Detect which cell encompasses the target text, then output its (x, y) center coordinate. 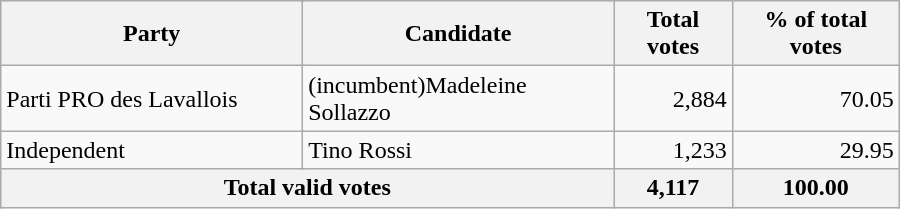
Independent (152, 150)
Party (152, 34)
% of total votes (816, 34)
Tino Rossi (458, 150)
(incumbent)Madeleine Sollazzo (458, 98)
Total votes (674, 34)
29.95 (816, 150)
Candidate (458, 34)
100.00 (816, 188)
2,884 (674, 98)
Total valid votes (308, 188)
Parti PRO des Lavallois (152, 98)
70.05 (816, 98)
4,117 (674, 188)
1,233 (674, 150)
